Extract the (x, y) coordinate from the center of the cell holding the provided text.  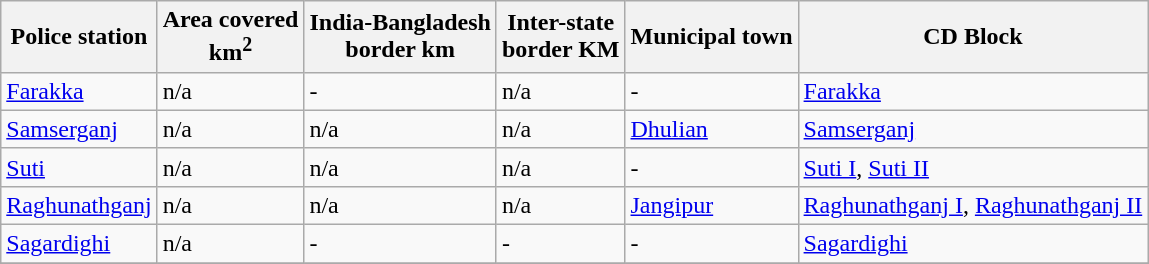
Jangipur (712, 205)
Raghunathganj (79, 205)
Suti (79, 167)
CD Block (973, 37)
Dhulian (712, 129)
Police station (79, 37)
India-Bangladesh border km (400, 37)
Inter-stateborder KM (560, 37)
Raghunathganj I, Raghunathganj II (973, 205)
Area coveredkm2 (230, 37)
Municipal town (712, 37)
Suti I, Suti II (973, 167)
